Capture the cell that displays the provided text and extract its [X, Y] central coordinate. 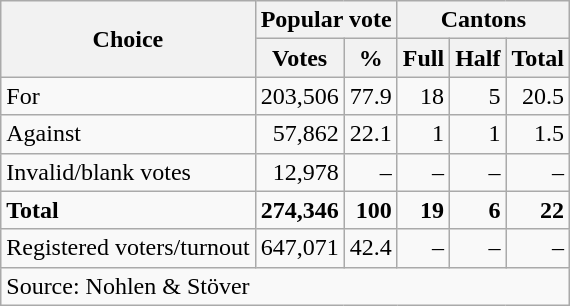
6 [478, 210]
For [128, 96]
Invalid/blank votes [128, 172]
100 [370, 210]
Cantons [483, 20]
42.4 [370, 248]
22 [538, 210]
19 [423, 210]
5 [478, 96]
647,071 [300, 248]
Half [478, 58]
Popular vote [326, 20]
Votes [300, 58]
22.1 [370, 134]
Registered voters/turnout [128, 248]
Full [423, 58]
20.5 [538, 96]
Choice [128, 39]
% [370, 58]
274,346 [300, 210]
12,978 [300, 172]
57,862 [300, 134]
Source: Nohlen & Stöver [286, 286]
1.5 [538, 134]
203,506 [300, 96]
18 [423, 96]
Against [128, 134]
77.9 [370, 96]
